Provide the (X, Y) coordinate of the cell's center where the given text is located.  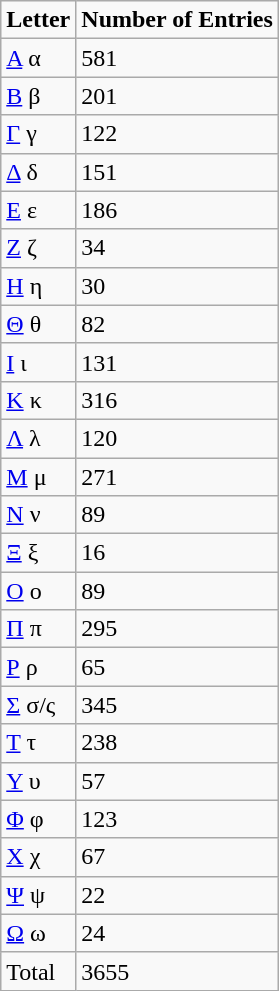
30 (178, 286)
120 (178, 438)
295 (178, 629)
82 (178, 324)
Letter (38, 20)
22 (178, 895)
Β β (38, 96)
Σ σ/ς (38, 705)
Ε ε (38, 210)
Π π (38, 629)
Χ χ (38, 857)
Η η (38, 286)
Total (38, 971)
Υ υ (38, 781)
Ν ν (38, 515)
581 (178, 58)
3655 (178, 971)
Κ κ (38, 400)
Ψ ψ (38, 895)
Μ μ (38, 477)
Θ θ (38, 324)
Λ λ (38, 438)
Τ τ (38, 743)
34 (178, 248)
345 (178, 705)
151 (178, 172)
Ω ω (38, 933)
Ξ ξ (38, 553)
24 (178, 933)
67 (178, 857)
Ο ο (38, 591)
Ι ι (38, 362)
131 (178, 362)
122 (178, 134)
271 (178, 477)
57 (178, 781)
Ρ ρ (38, 667)
Α α (38, 58)
Φ φ (38, 819)
Γ γ (38, 134)
123 (178, 819)
186 (178, 210)
201 (178, 96)
Ζ ζ (38, 248)
65 (178, 667)
16 (178, 553)
Δ δ (38, 172)
316 (178, 400)
238 (178, 743)
Number of Entries (178, 20)
